Scan for the cell matching the given text and deliver its (x, y) coordinate at center. 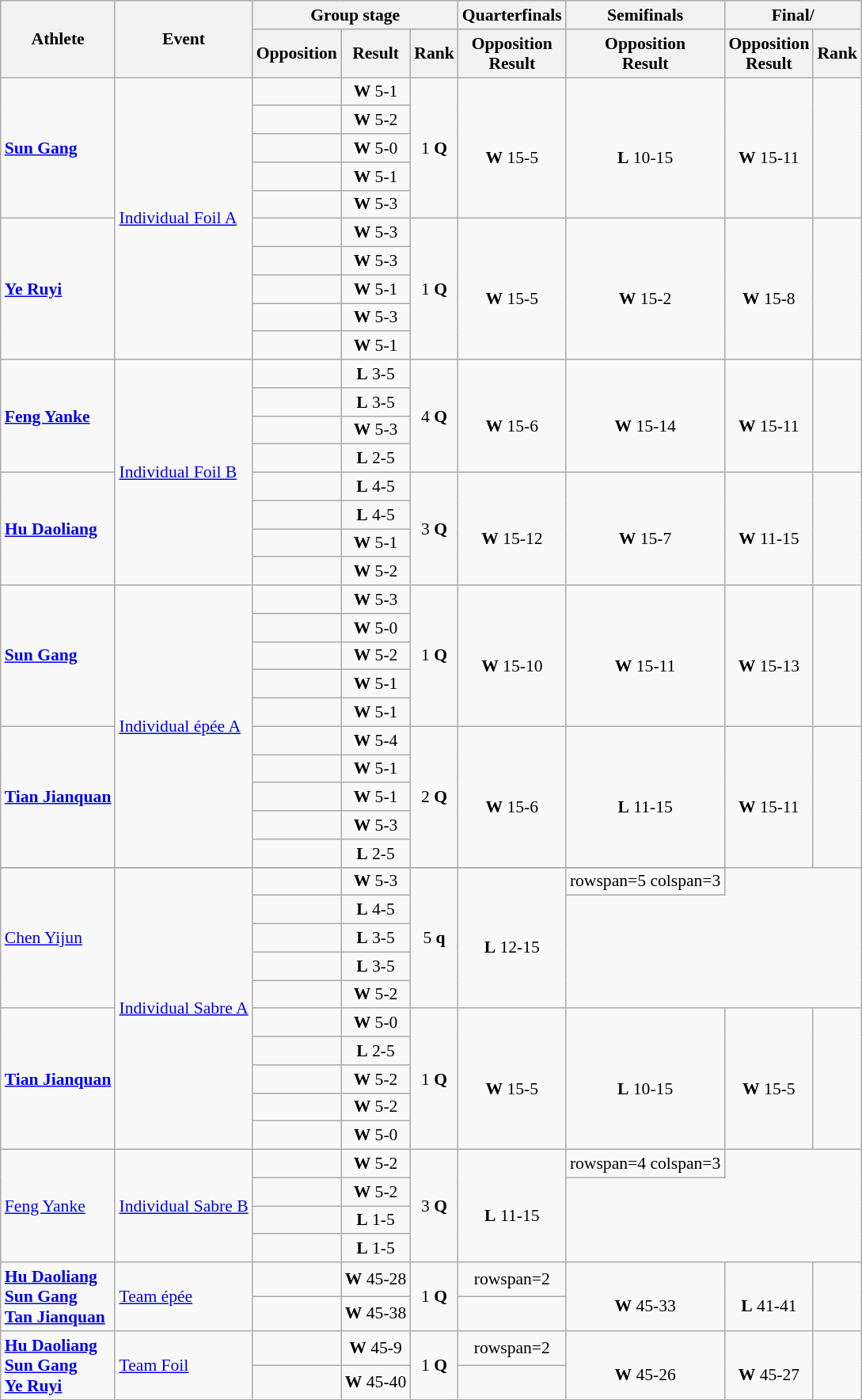
Hu DaoliangSun GangTan Jianquan (59, 1297)
W 15-7 (646, 529)
Team Foil (184, 1365)
W 45-27 (769, 1365)
W 45-33 (646, 1297)
Team épée (184, 1297)
Individual Sabre A (184, 1008)
W 45-9 (375, 1348)
Result (375, 54)
L 41-41 (769, 1297)
2 Q (434, 797)
W 11-15 (769, 529)
Hu Daoliang (59, 529)
W 15-12 (512, 529)
W 45-26 (646, 1365)
L 12-15 (512, 938)
W 15-2 (646, 289)
rowspan=4 colspan=3 (646, 1164)
W 45-40 (375, 1383)
rowspan=5 colspan=3 (646, 881)
W 45-28 (375, 1280)
W 5-4 (375, 740)
Event (184, 40)
Individual Foil A (184, 219)
Hu DaoliangSun GangYe Ruyi (59, 1365)
4 Q (434, 416)
5 q (434, 938)
Opposition (297, 54)
Chen Yijun (59, 938)
W 15-10 (512, 656)
Group stage (355, 15)
Individual Sabre B (184, 1206)
Quarterfinals (512, 15)
W 15-14 (646, 416)
Ye Ruyi (59, 289)
W 45-38 (375, 1313)
Final/ (793, 15)
Individual épée A (184, 726)
Athlete (59, 40)
W 15-13 (769, 656)
W 15-8 (769, 289)
Individual Foil B (184, 472)
Semifinals (646, 15)
